Extract the (X, Y) coordinate from the center of the cell holding the provided text.  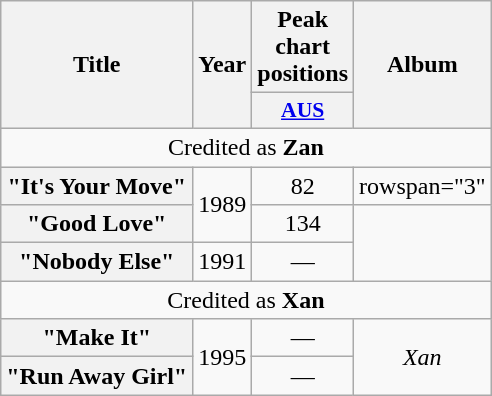
Xan (423, 357)
AUS (303, 111)
"It's Your Move" (97, 185)
Title (97, 65)
82 (303, 185)
134 (303, 224)
"Run Away Girl" (97, 376)
rowspan="3" (423, 185)
Peak chart positions (303, 47)
Album (423, 65)
1989 (222, 204)
"Good Love" (97, 224)
Credited as Xan (246, 300)
"Make It" (97, 338)
1995 (222, 357)
Year (222, 65)
"Nobody Else" (97, 262)
1991 (222, 262)
Credited as Zan (246, 147)
